Output the (x, y) coordinate of the center of the cell containing the given text.  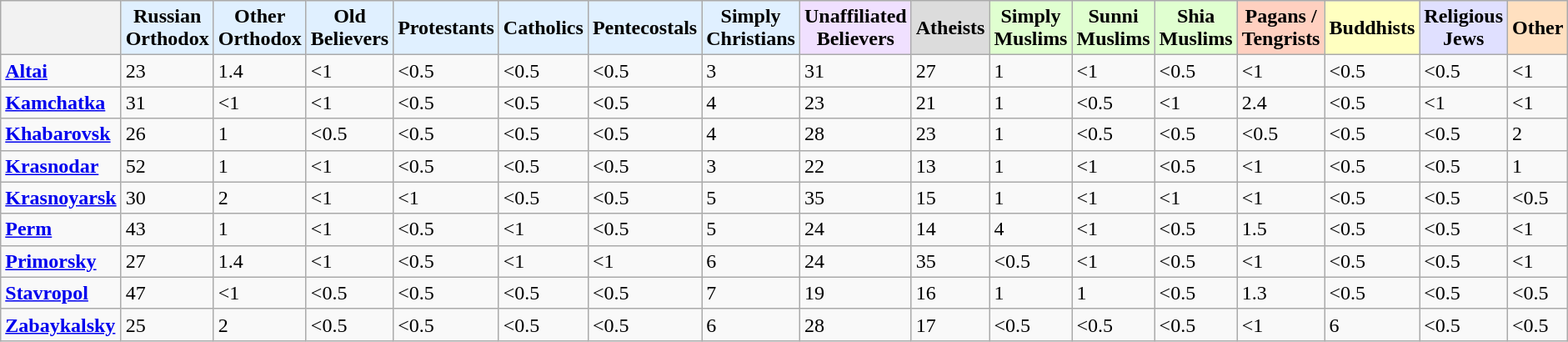
Religious Jews (1464, 28)
1.5 (1280, 229)
Primorsky (61, 261)
Simply Christians (751, 28)
Shia Muslims (1195, 28)
Perm (61, 229)
Krasnodar (61, 166)
Old Believers (349, 28)
19 (855, 293)
17 (950, 324)
Stavropol (61, 293)
Kamchatka (61, 103)
Protestants (447, 28)
25 (167, 324)
Catholics (544, 28)
2.4 (1280, 103)
Other (1538, 28)
Simply Muslims (1030, 28)
Pentecostals (644, 28)
7 (751, 293)
Pagans / Tengrists (1280, 28)
Khabarovsk (61, 134)
16 (950, 293)
Other Orthodox (260, 28)
26 (167, 134)
30 (167, 198)
Atheists (950, 28)
1.3 (1280, 293)
52 (167, 166)
Altai (61, 71)
Russian Orthodox (167, 28)
22 (855, 166)
Unaffiliated Believers (855, 28)
14 (950, 229)
Krasnoyarsk (61, 198)
Buddhists (1372, 28)
43 (167, 229)
21 (950, 103)
Zabaykalsky (61, 324)
15 (950, 198)
Sunni Muslims (1114, 28)
13 (950, 166)
47 (167, 293)
